Determine the (x, y) coordinate at the center of the cell enclosing the given text.  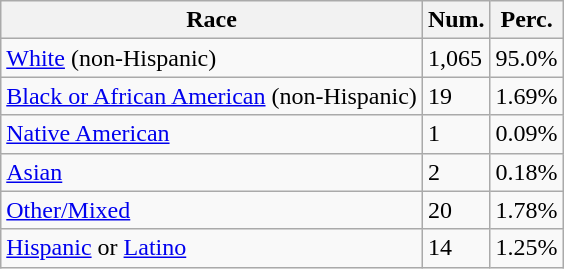
95.0% (526, 58)
0.18% (526, 172)
2 (456, 172)
0.09% (526, 134)
Black or African American (non-Hispanic) (212, 96)
Native American (212, 134)
Hispanic or Latino (212, 248)
1.25% (526, 248)
1 (456, 134)
1.78% (526, 210)
White (non-Hispanic) (212, 58)
Other/Mixed (212, 210)
Asian (212, 172)
1.69% (526, 96)
20 (456, 210)
Num. (456, 20)
14 (456, 248)
Race (212, 20)
19 (456, 96)
Perc. (526, 20)
1,065 (456, 58)
